Output the (X, Y) coordinate of the center of the cell containing the given text.  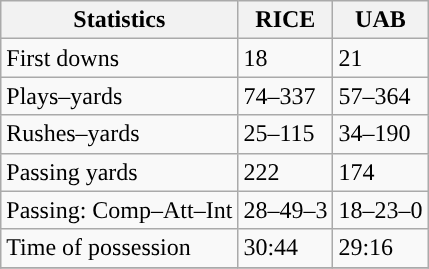
57–364 (380, 96)
21 (380, 58)
29:16 (380, 248)
Rushes–yards (120, 134)
First downs (120, 58)
18 (286, 58)
25–115 (286, 134)
Passing: Comp–Att–Int (120, 210)
Statistics (120, 20)
34–190 (380, 134)
Passing yards (120, 172)
74–337 (286, 96)
18–23–0 (380, 210)
UAB (380, 20)
28–49–3 (286, 210)
30:44 (286, 248)
174 (380, 172)
Plays–yards (120, 96)
222 (286, 172)
Time of possession (120, 248)
RICE (286, 20)
